Determine the (X, Y) coordinate at the center of the cell enclosing the given text.  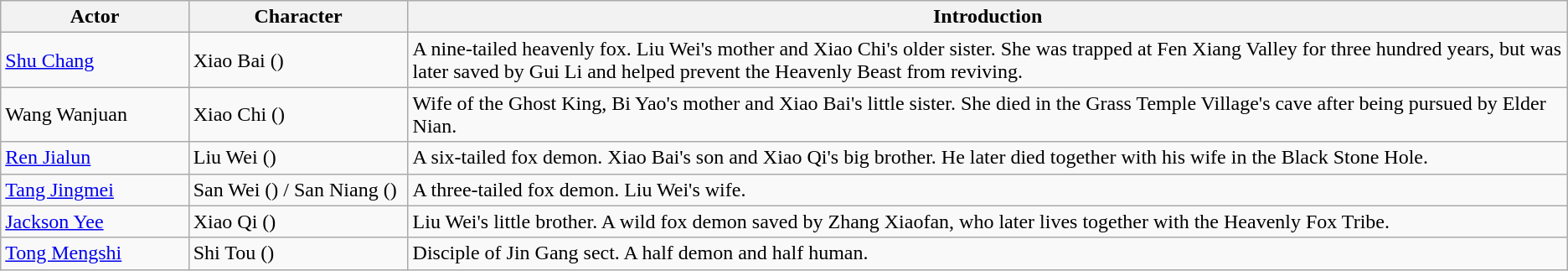
Jackson Yee (95, 221)
Shi Tou () (298, 253)
Liu Wei's little brother. A wild fox demon saved by Zhang Xiaofan, who later lives together with the Heavenly Fox Tribe. (988, 221)
Character (298, 17)
Wang Wanjuan (95, 114)
Xiao Qi () (298, 221)
Shu Chang (95, 60)
A six-tailed fox demon. Xiao Bai's son and Xiao Qi's big brother. He later died together with his wife in the Black Stone Hole. (988, 158)
Tang Jingmei (95, 190)
San Wei () / San Niang () (298, 190)
A three-tailed fox demon. Liu Wei's wife. (988, 190)
Disciple of Jin Gang sect. A half demon and half human. (988, 253)
Actor (95, 17)
Liu Wei () (298, 158)
Xiao Chi () (298, 114)
Xiao Bai () (298, 60)
Ren Jialun (95, 158)
Tong Mengshi (95, 253)
Introduction (988, 17)
Wife of the Ghost King, Bi Yao's mother and Xiao Bai's little sister. She died in the Grass Temple Village's cave after being pursued by Elder Nian. (988, 114)
